Scan for the cell matching the given text and deliver its [X, Y] coordinate at center. 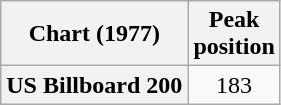
Peakposition [234, 34]
US Billboard 200 [94, 85]
Chart (1977) [94, 34]
183 [234, 85]
